Detect which cell encompasses the target text, then output its (X, Y) center coordinate. 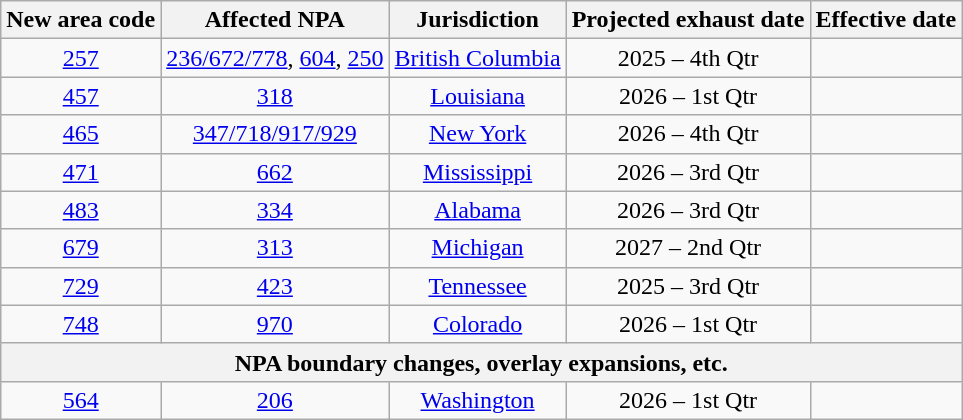
Projected exhaust date (688, 20)
334 (275, 210)
471 (81, 172)
257 (81, 58)
Tennessee (478, 286)
2025 – 3rd Qtr (688, 286)
Colorado (478, 324)
729 (81, 286)
564 (81, 400)
New area code (81, 20)
347/718/917/929 (275, 134)
457 (81, 96)
2026 – 4th Qtr (688, 134)
679 (81, 248)
423 (275, 286)
Jurisdiction (478, 20)
Michigan (478, 248)
British Columbia (478, 58)
Louisiana (478, 96)
465 (81, 134)
483 (81, 210)
662 (275, 172)
206 (275, 400)
748 (81, 324)
318 (275, 96)
236/672/778, 604, 250 (275, 58)
Mississippi (478, 172)
Alabama (478, 210)
970 (275, 324)
2025 – 4th Qtr (688, 58)
2027 – 2nd Qtr (688, 248)
New York (478, 134)
313 (275, 248)
NPA boundary changes, overlay expansions, etc. (482, 362)
Washington (478, 400)
Effective date (886, 20)
Affected NPA (275, 20)
